Determine the [X, Y] coordinate at the center of the cell enclosing the given text.  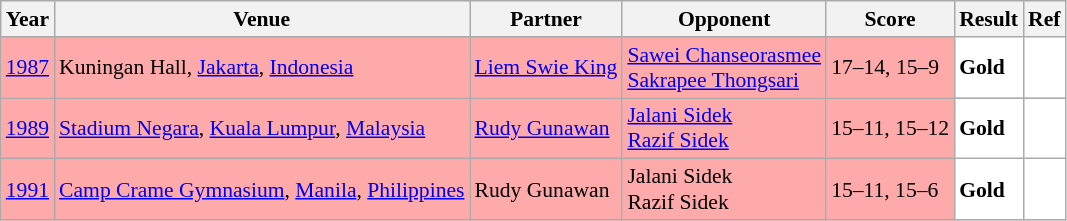
Year [28, 19]
Result [988, 19]
1991 [28, 190]
1987 [28, 68]
Score [890, 19]
Stadium Negara, Kuala Lumpur, Malaysia [262, 128]
Opponent [724, 19]
Camp Crame Gymnasium, Manila, Philippines [262, 190]
Kuningan Hall, Jakarta, Indonesia [262, 68]
17–14, 15–9 [890, 68]
Sawei Chanseorasmee Sakrapee Thongsari [724, 68]
15–11, 15–12 [890, 128]
15–11, 15–6 [890, 190]
Liem Swie King [546, 68]
Venue [262, 19]
Partner [546, 19]
Ref [1044, 19]
1989 [28, 128]
